Pinpoint the cell where the given text exists, returning its (X, Y) midpoint coordinate. 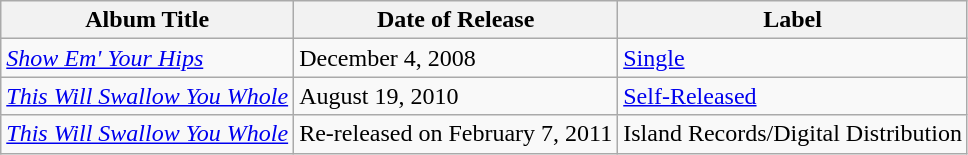
Self-Released (793, 96)
Re-released on February 7, 2011 (456, 134)
Album Title (148, 20)
August 19, 2010 (456, 96)
Island Records/Digital Distribution (793, 134)
Show Em' Your Hips (148, 58)
Label (793, 20)
Single (793, 58)
Date of Release (456, 20)
December 4, 2008 (456, 58)
